From the cell containing the given text, extract its center point as [x, y] coordinate. 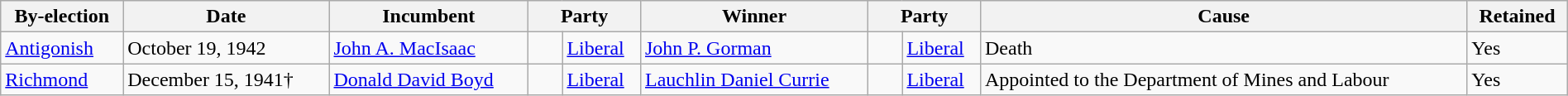
John A. MacIsaac [428, 48]
Cause [1223, 17]
October 19, 1942 [227, 48]
December 15, 1941† [227, 79]
Retained [1517, 17]
Winner [754, 17]
Antigonish [62, 48]
John P. Gorman [754, 48]
By-election [62, 17]
Death [1223, 48]
Appointed to the Department of Mines and Labour [1223, 79]
Date [227, 17]
Lauchlin Daniel Currie [754, 79]
Donald David Boyd [428, 79]
Incumbent [428, 17]
Richmond [62, 79]
